Capture the cell that displays the provided text and extract its (X, Y) central coordinate. 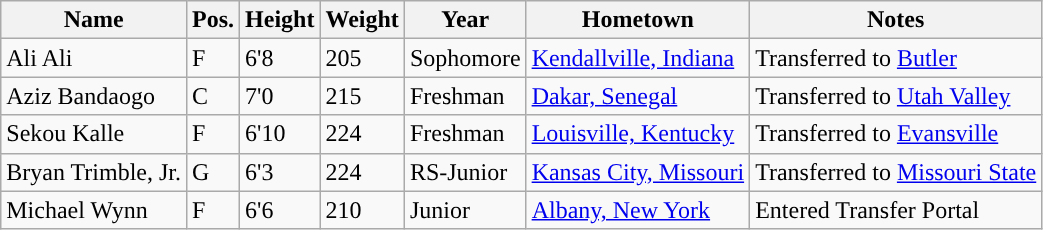
Sekou Kalle (94, 134)
Transferred to Evansville (896, 134)
Name (94, 20)
Kansas City, Missouri (638, 172)
Transferred to Utah Valley (896, 96)
Ali Ali (94, 58)
Pos. (214, 20)
6'8 (280, 58)
Sophomore (465, 58)
6'10 (280, 134)
Aziz Bandaogo (94, 96)
G (214, 172)
C (214, 96)
RS-Junior (465, 172)
Kendallville, Indiana (638, 58)
Transferred to Missouri State (896, 172)
Year (465, 20)
Dakar, Senegal (638, 96)
7'0 (280, 96)
Michael Wynn (94, 210)
6'6 (280, 210)
Bryan Trimble, Jr. (94, 172)
Notes (896, 20)
6'3 (280, 172)
Louisville, Kentucky (638, 134)
Height (280, 20)
205 (362, 58)
Entered Transfer Portal (896, 210)
210 (362, 210)
Albany, New York (638, 210)
Weight (362, 20)
Transferred to Butler (896, 58)
Hometown (638, 20)
Junior (465, 210)
215 (362, 96)
